Determine the (x, y) coordinate at the center of the cell enclosing the given text.  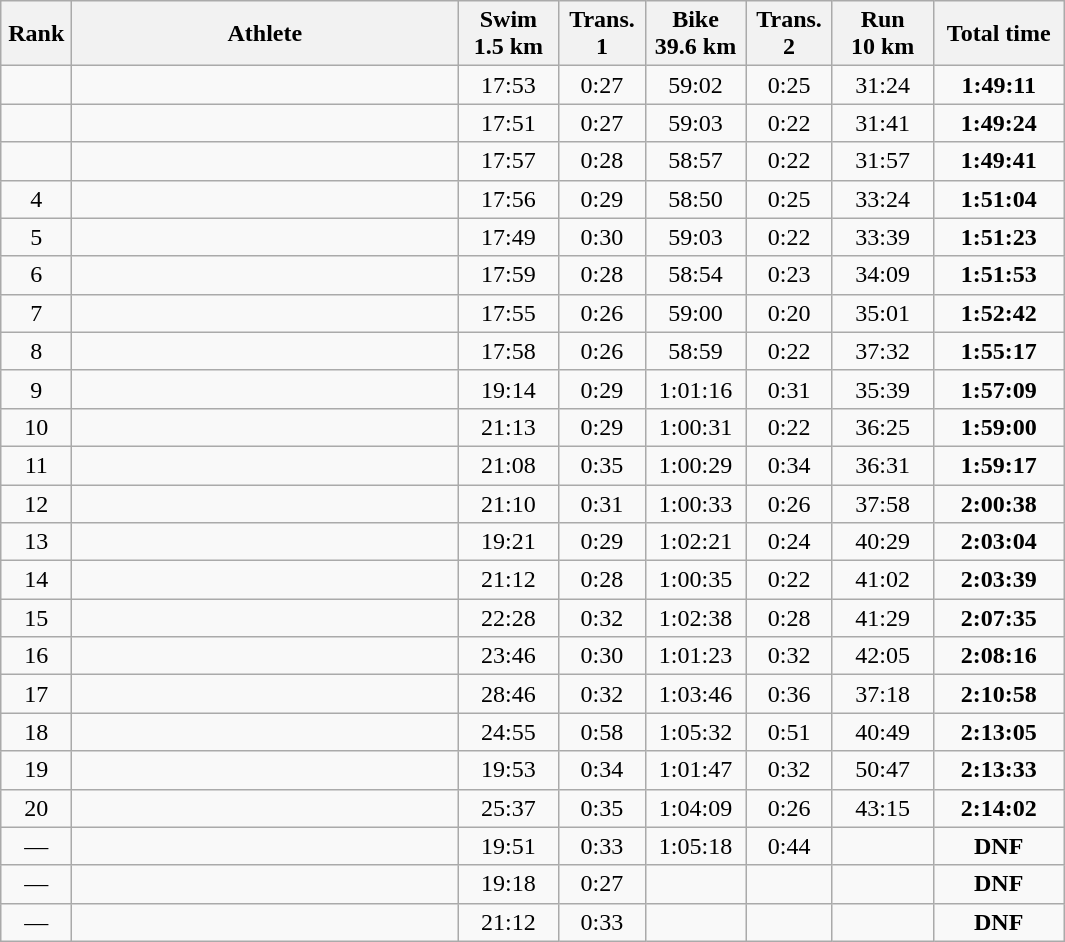
35:39 (882, 389)
1:59:00 (998, 427)
2:14:02 (998, 808)
33:24 (882, 199)
2:08:16 (998, 656)
21:08 (508, 465)
8 (36, 351)
1:00:29 (696, 465)
31:41 (882, 123)
Bike39.6 km (696, 34)
25:37 (508, 808)
0:23 (789, 275)
1:01:47 (696, 770)
58:59 (696, 351)
9 (36, 389)
1:00:31 (696, 427)
0:24 (789, 542)
1:05:32 (696, 732)
2:13:05 (998, 732)
31:24 (882, 85)
1:59:17 (998, 465)
2:10:58 (998, 694)
2:03:04 (998, 542)
1:02:38 (696, 618)
33:39 (882, 237)
17:53 (508, 85)
Rank (36, 34)
22:28 (508, 618)
5 (36, 237)
2:00:38 (998, 503)
37:32 (882, 351)
1:01:16 (696, 389)
19:18 (508, 884)
34:09 (882, 275)
21:13 (508, 427)
1:55:17 (998, 351)
1:02:21 (696, 542)
Run10 km (882, 34)
17:51 (508, 123)
40:29 (882, 542)
17:57 (508, 161)
17:55 (508, 313)
2:07:35 (998, 618)
Trans. 2 (789, 34)
10 (36, 427)
15 (36, 618)
35:01 (882, 313)
17:59 (508, 275)
17:49 (508, 237)
1:49:11 (998, 85)
17:56 (508, 199)
40:49 (882, 732)
18 (36, 732)
17:58 (508, 351)
41:29 (882, 618)
19:21 (508, 542)
14 (36, 580)
59:02 (696, 85)
Athlete (265, 34)
58:50 (696, 199)
43:15 (882, 808)
1:00:33 (696, 503)
13 (36, 542)
41:02 (882, 580)
1:00:35 (696, 580)
0:58 (602, 732)
1:49:24 (998, 123)
1:51:04 (998, 199)
37:18 (882, 694)
7 (36, 313)
19:53 (508, 770)
50:47 (882, 770)
11 (36, 465)
1:04:09 (696, 808)
20 (36, 808)
19:14 (508, 389)
24:55 (508, 732)
4 (36, 199)
6 (36, 275)
2:03:39 (998, 580)
1:03:46 (696, 694)
0:36 (789, 694)
59:00 (696, 313)
28:46 (508, 694)
Total time (998, 34)
1:51:23 (998, 237)
Swim1.5 km (508, 34)
2:13:33 (998, 770)
36:31 (882, 465)
21:10 (508, 503)
58:57 (696, 161)
17 (36, 694)
1:57:09 (998, 389)
42:05 (882, 656)
37:58 (882, 503)
23:46 (508, 656)
16 (36, 656)
1:49:41 (998, 161)
1:01:23 (696, 656)
19 (36, 770)
19:51 (508, 846)
0:51 (789, 732)
0:20 (789, 313)
12 (36, 503)
1:52:42 (998, 313)
0:44 (789, 846)
58:54 (696, 275)
31:57 (882, 161)
1:51:53 (998, 275)
Trans. 1 (602, 34)
36:25 (882, 427)
1:05:18 (696, 846)
